Determine the (X, Y) coordinate at the center of the cell enclosing the given text.  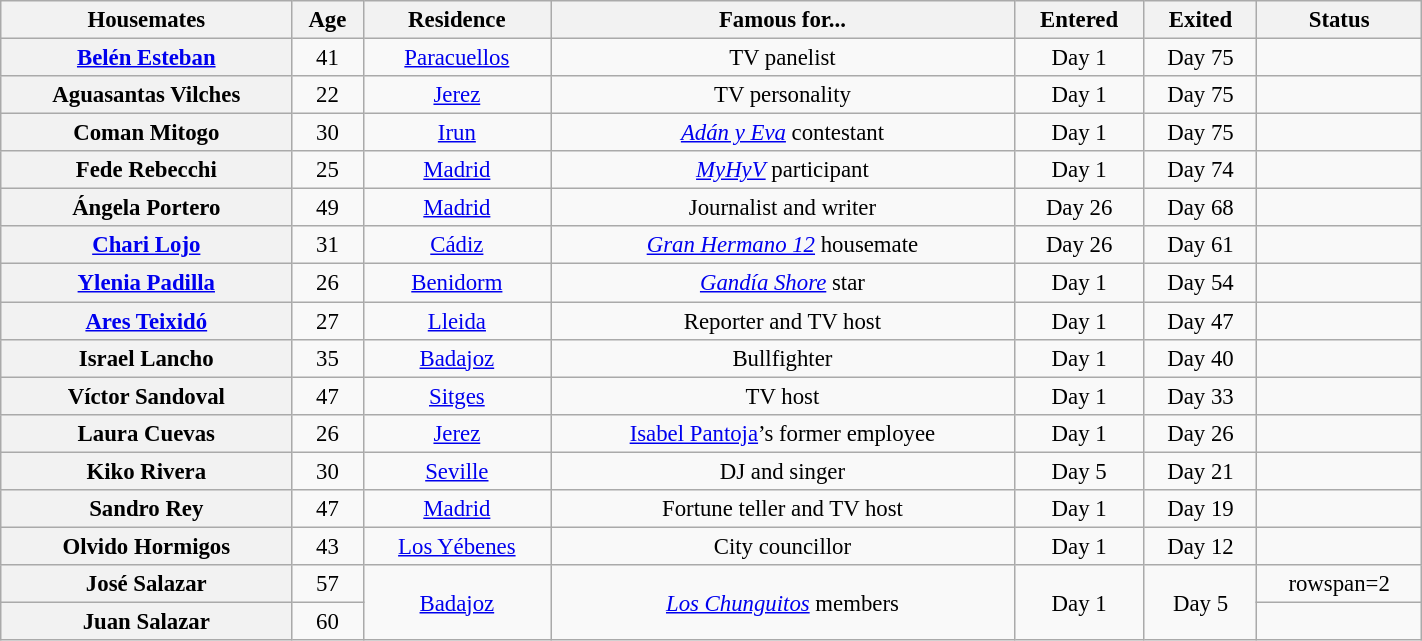
Age (328, 20)
27 (328, 321)
25 (328, 170)
Aguasantas Vilches (146, 95)
41 (328, 57)
Journalist and writer (782, 208)
Fede Rebecchi (146, 170)
Reporter and TV host (782, 321)
TV personality (782, 95)
Day 74 (1200, 170)
Residence (457, 20)
Exited (1200, 20)
TV panelist (782, 57)
Day 40 (1200, 358)
Day 47 (1200, 321)
Paracuellos (457, 57)
Ángela Portero (146, 208)
Seville (457, 471)
Status (1339, 20)
22 (328, 95)
Juan Salazar (146, 621)
Ylenia Padilla (146, 283)
Bullfighter (782, 358)
Belén Esteban (146, 57)
Benidorm (457, 283)
Adán y Eva contestant (782, 133)
Entered (1079, 20)
Day 68 (1200, 208)
Day 19 (1200, 508)
City councillor (782, 546)
49 (328, 208)
35 (328, 358)
Israel Lancho (146, 358)
Ares Teixidó (146, 321)
Irun (457, 133)
Lleida (457, 321)
DJ and singer (782, 471)
Laura Cuevas (146, 433)
Cádiz (457, 245)
31 (328, 245)
Day 21 (1200, 471)
Gran Hermano 12 housemate (782, 245)
Day 61 (1200, 245)
Gandía Shore star (782, 283)
Víctor Sandoval (146, 396)
MyHyV participant (782, 170)
60 (328, 621)
Isabel Pantoja’s former employee (782, 433)
rowspan=2 (1339, 584)
Day 54 (1200, 283)
TV host (782, 396)
Housemates (146, 20)
Kiko Rivera (146, 471)
Los Chunguitos members (782, 602)
Olvido Hormigos (146, 546)
Los Yébenes (457, 546)
Day 12 (1200, 546)
Sandro Rey (146, 508)
Famous for... (782, 20)
Day 33 (1200, 396)
Chari Lojo (146, 245)
José Salazar (146, 584)
Coman Mitogo (146, 133)
Sitges (457, 396)
Fortune teller and TV host (782, 508)
43 (328, 546)
57 (328, 584)
